Extract the [x, y] coordinate from the center of the cell holding the provided text.  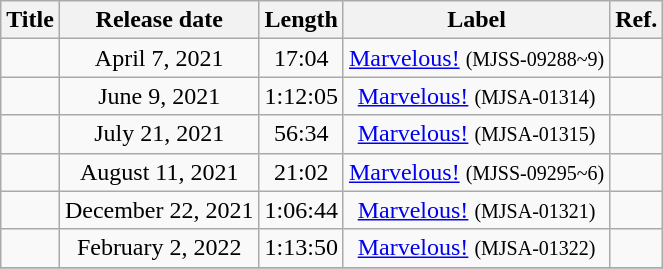
Marvelous! (MJSA-01314) [476, 96]
17:04 [301, 58]
1:13:50 [301, 248]
December 22, 2021 [159, 210]
Length [301, 20]
February 2, 2022 [159, 248]
Title [30, 20]
Marvelous! (MJSS-09295~6) [476, 172]
1:12:05 [301, 96]
June 9, 2021 [159, 96]
56:34 [301, 134]
Release date [159, 20]
Marvelous! (MJSA-01321) [476, 210]
Label [476, 20]
Ref. [636, 20]
August 11, 2021 [159, 172]
Marvelous! (MJSA-01322) [476, 248]
Marvelous! (MJSS-09288~9) [476, 58]
April 7, 2021 [159, 58]
21:02 [301, 172]
July 21, 2021 [159, 134]
1:06:44 [301, 210]
Marvelous! (MJSA-01315) [476, 134]
